Search for the cell housing the specified text and yield its (x, y) center coordinate. 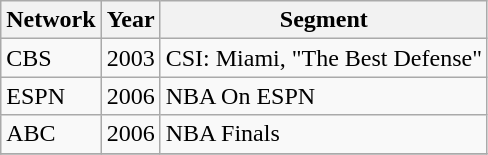
ABC (51, 134)
Segment (324, 20)
CSI: Miami, "The Best Defense" (324, 58)
ESPN (51, 96)
CBS (51, 58)
NBA On ESPN (324, 96)
NBA Finals (324, 134)
Year (130, 20)
Network (51, 20)
2003 (130, 58)
